Search for the cell housing the specified text and yield its [X, Y] center coordinate. 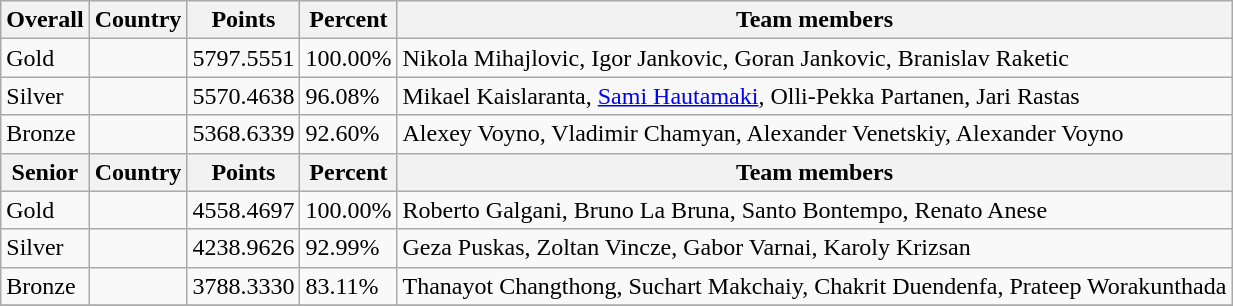
5368.6339 [244, 134]
Thanayot Changthong, Suchart Makchaiy, Chakrit Duendenfa, Prateep Worakunthada [814, 286]
Geza Puskas, Zoltan Vincze, Gabor Varnai, Karoly Krizsan [814, 248]
4558.4697 [244, 210]
Senior [45, 172]
5797.5551 [244, 58]
83.11% [348, 286]
96.08% [348, 96]
Alexey Voyno, Vladimir Chamyan, Alexander Venetskiy, Alexander Voyno [814, 134]
Mikael Kaislaranta, Sami Hautamaki, Olli-Pekka Partanen, Jari Rastas [814, 96]
5570.4638 [244, 96]
Nikola Mihajlovic, Igor Jankovic, Goran Jankovic, Branislav Raketic [814, 58]
92.60% [348, 134]
Roberto Galgani, Bruno La Bruna, Santo Bontempo, Renato Anese [814, 210]
3788.3330 [244, 286]
92.99% [348, 248]
4238.9626 [244, 248]
Overall [45, 20]
